Pinpoint the cell where the given text exists, returning its (X, Y) midpoint coordinate. 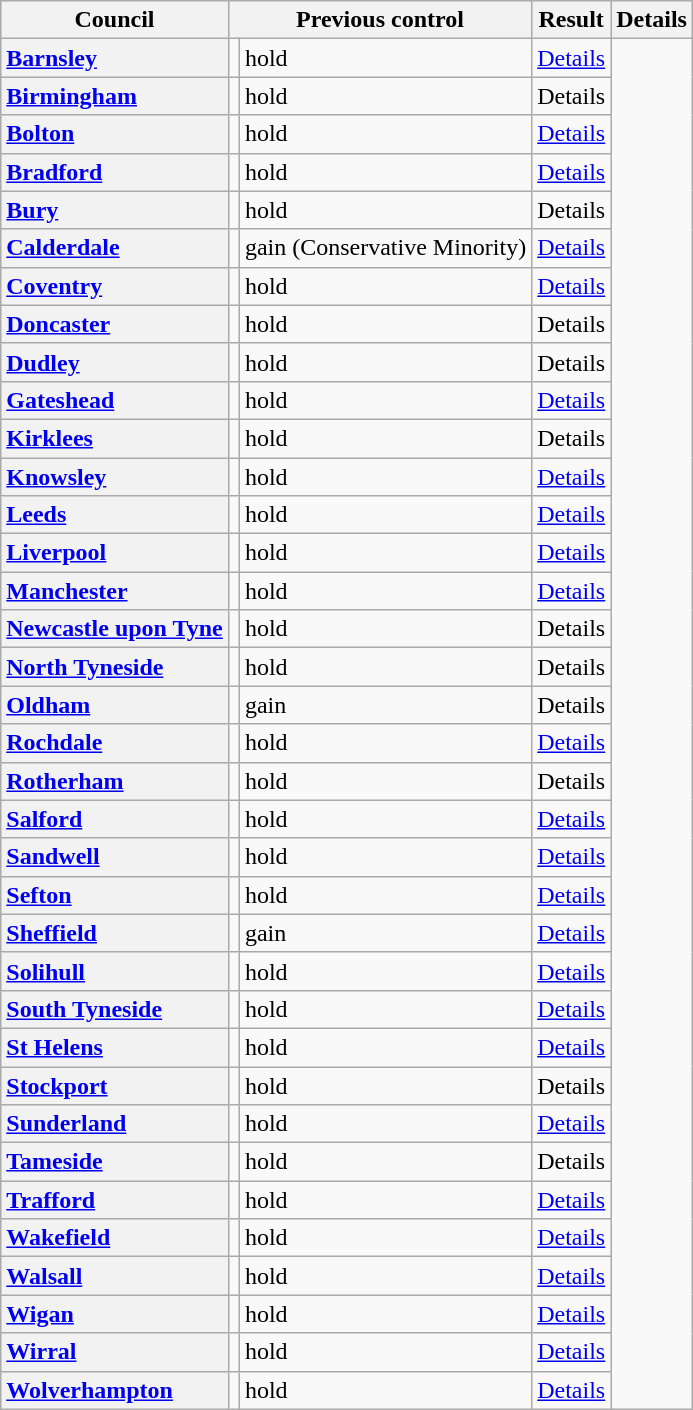
Bradford (115, 172)
Solihull (115, 971)
Tameside (115, 1162)
Council (115, 20)
Previous control (380, 20)
Sefton (115, 895)
Rotherham (115, 781)
Sheffield (115, 933)
Birmingham (115, 96)
gain (Conservative Minority) (385, 248)
Dudley (115, 362)
Kirklees (115, 438)
Sunderland (115, 1124)
Walsall (115, 1276)
Wolverhampton (115, 1390)
Newcastle upon Tyne (115, 629)
Bury (115, 210)
Knowsley (115, 477)
St Helens (115, 1047)
Gateshead (115, 400)
Wigan (115, 1314)
Liverpool (115, 553)
North Tyneside (115, 667)
Salford (115, 819)
Sandwell (115, 857)
Bolton (115, 134)
South Tyneside (115, 1009)
Wirral (115, 1352)
Oldham (115, 705)
Barnsley (115, 58)
Stockport (115, 1085)
Calderdale (115, 248)
Doncaster (115, 324)
Manchester (115, 591)
Coventry (115, 286)
Result (572, 20)
Rochdale (115, 743)
Wakefield (115, 1238)
Leeds (115, 515)
Trafford (115, 1200)
